For the text-containing cell, return its midpoint in [x, y] coordinate format. 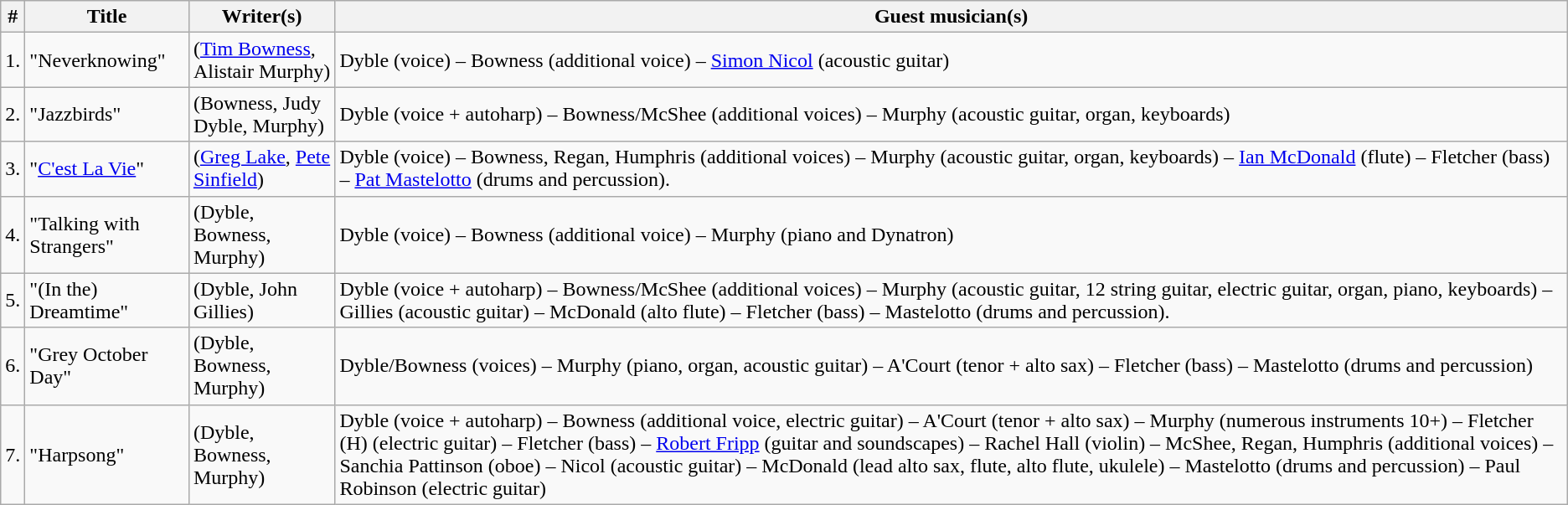
(Dyble, John Gillies) [261, 300]
2. [13, 114]
"Harpsong" [107, 454]
4. [13, 234]
7. [13, 454]
Dyble (voice) – Bowness (additional voice) – Simon Nicol (acoustic guitar) [952, 60]
Title [107, 17]
"Neverknowing" [107, 60]
"Talking with Strangers" [107, 234]
"(In the) Dreamtime" [107, 300]
# [13, 17]
Dyble (voice) – Bowness (additional voice) – Murphy (piano and Dynatron) [952, 234]
Guest musician(s) [952, 17]
(Greg Lake, Pete Sinfield) [261, 169]
(Bowness, Judy Dyble, Murphy) [261, 114]
"Jazzbirds" [107, 114]
Writer(s) [261, 17]
"Grey October Day" [107, 366]
(Tim Bowness, Alistair Murphy) [261, 60]
Dyble/Bowness (voices) – Murphy (piano, organ, acoustic guitar) – A'Court (tenor + alto sax) – Fletcher (bass) – Mastelotto (drums and percussion) [952, 366]
6. [13, 366]
"C'est La Vie" [107, 169]
1. [13, 60]
5. [13, 300]
3. [13, 169]
Dyble (voice + autoharp) – Bowness/McShee (additional voices) – Murphy (acoustic guitar, organ, keyboards) [952, 114]
